Locate the cell with the specified text and output its (x, y) center coordinate. 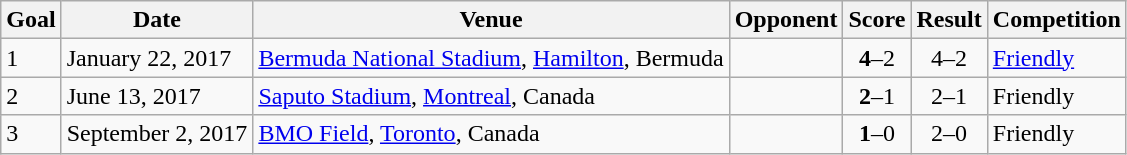
2–0 (949, 134)
3 (31, 134)
2 (31, 96)
September 2, 2017 (157, 134)
Venue (491, 20)
June 13, 2017 (157, 96)
January 22, 2017 (157, 58)
Goal (31, 20)
Saputo Stadium, Montreal, Canada (491, 96)
1–0 (877, 134)
Bermuda National Stadium, Hamilton, Bermuda (491, 58)
Opponent (786, 20)
Score (877, 20)
1 (31, 58)
BMO Field, Toronto, Canada (491, 134)
Date (157, 20)
Competition (1056, 20)
Result (949, 20)
